For the text-containing cell, return its midpoint in [X, Y] coordinate format. 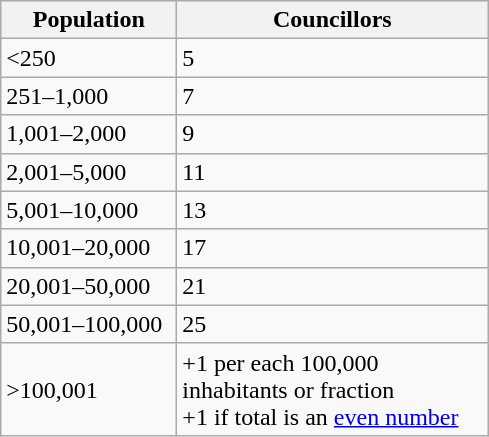
7 [332, 96]
1,001–2,000 [89, 134]
13 [332, 210]
11 [332, 172]
251–1,000 [89, 96]
21 [332, 286]
Councillors [332, 20]
+1 per each 100,000 inhabitants or fraction+1 if total is an even number [332, 389]
Population [89, 20]
5,001–10,000 [89, 210]
17 [332, 248]
5 [332, 58]
<250 [89, 58]
2,001–5,000 [89, 172]
50,001–100,000 [89, 324]
>100,001 [89, 389]
9 [332, 134]
20,001–50,000 [89, 286]
10,001–20,000 [89, 248]
25 [332, 324]
